Pinpoint the cell where the given text exists, returning its (x, y) midpoint coordinate. 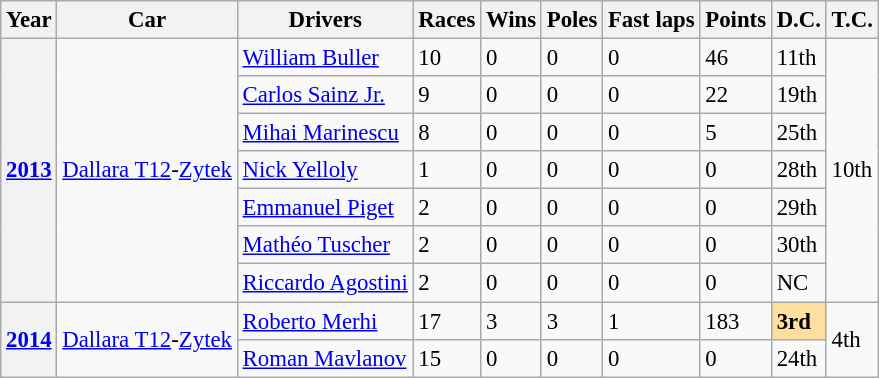
5 (736, 133)
Emmanuel Piget (325, 208)
Drivers (325, 20)
22 (736, 95)
Fast laps (652, 20)
15 (447, 358)
2014 (29, 340)
Wins (512, 20)
NC (798, 283)
29th (798, 208)
Riccardo Agostini (325, 283)
William Buller (325, 58)
25th (798, 133)
17 (447, 321)
Mathéo Tuscher (325, 245)
T.C. (852, 20)
30th (798, 245)
46 (736, 58)
10th (852, 170)
9 (447, 95)
Roberto Merhi (325, 321)
11th (798, 58)
Year (29, 20)
Races (447, 20)
8 (447, 133)
Roman Mavlanov (325, 358)
Nick Yelloly (325, 170)
Mihai Marinescu (325, 133)
2013 (29, 170)
24th (798, 358)
4th (852, 340)
183 (736, 321)
Poles (572, 20)
Points (736, 20)
3rd (798, 321)
19th (798, 95)
10 (447, 58)
D.C. (798, 20)
28th (798, 170)
Car (147, 20)
Carlos Sainz Jr. (325, 95)
